Find where the given text appears and provide that cell's center as (X, Y) coordinate. 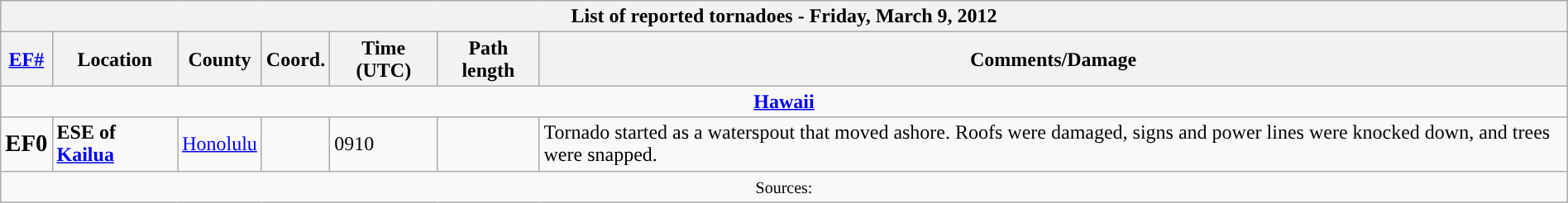
Time (UTC) (384, 59)
Hawaii (784, 101)
EF# (26, 59)
Sources: (784, 186)
Honolulu (220, 144)
Location (115, 59)
County (220, 59)
Coord. (295, 59)
Path length (488, 59)
ESE of Kailua (115, 144)
EF0 (26, 144)
List of reported tornadoes - Friday, March 9, 2012 (784, 17)
Tornado started as a waterspout that moved ashore. Roofs were damaged, signs and power lines were knocked down, and trees were snapped. (1054, 144)
0910 (384, 144)
Comments/Damage (1054, 59)
